Output the [X, Y] coordinate of the center of the cell containing the given text.  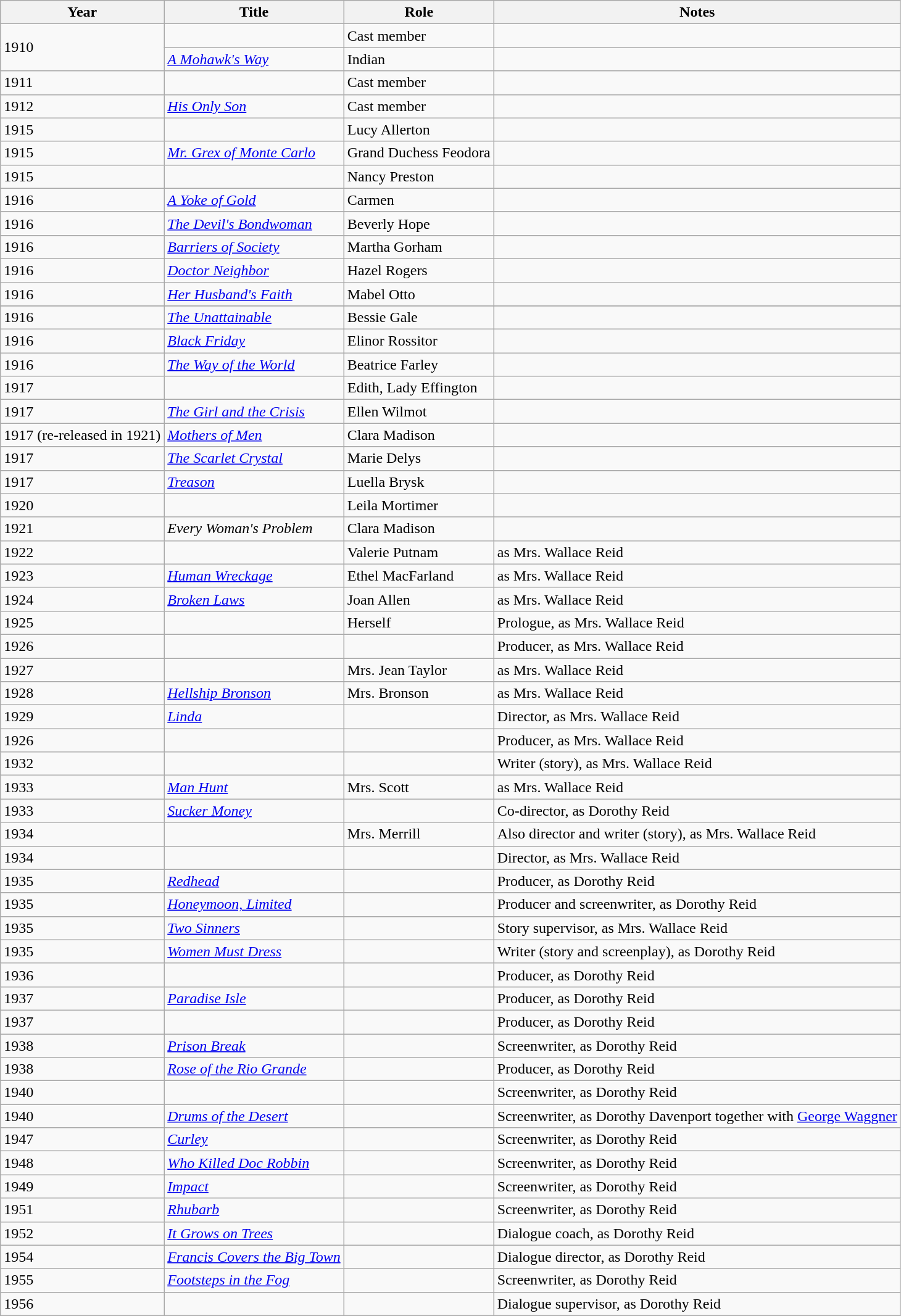
1927 [83, 669]
1912 [83, 106]
Two Sinners [254, 928]
Every Woman's Problem [254, 529]
Valerie Putnam [418, 552]
Hellship Bronson [254, 693]
Nancy Preston [418, 176]
1952 [83, 1233]
The Girl and the Crisis [254, 412]
Her Husband's Faith [254, 294]
1949 [83, 1186]
Treason [254, 482]
1947 [83, 1140]
1917 (re-released in 1921) [83, 435]
Dialogue director, as Dorothy Reid [697, 1257]
Writer (story and screenplay), as Dorothy Reid [697, 951]
1929 [83, 717]
Notes [697, 12]
Role [418, 12]
His Only Son [254, 106]
Edith, Lady Effington [418, 388]
Marie Delys [418, 458]
Herself [418, 623]
The Way of the World [254, 365]
Mrs. Jean Taylor [418, 669]
Grand Duchess Feodora [418, 153]
Rhubarb [254, 1210]
Joan Allen [418, 599]
1936 [83, 975]
Impact [254, 1186]
Sucker Money [254, 811]
A Mohawk's Way [254, 59]
1910 [83, 48]
1932 [83, 764]
A Yoke of Gold [254, 200]
Year [83, 12]
The Scarlet Crystal [254, 458]
1921 [83, 529]
Mothers of Men [254, 435]
Francis Covers the Big Town [254, 1257]
Story supervisor, as Mrs. Wallace Reid [697, 928]
Doctor Neighbor [254, 270]
The Unattainable [254, 318]
1924 [83, 599]
Carmen [418, 200]
Screenwriter, as Dorothy Davenport together with George Waggner [697, 1116]
1955 [83, 1280]
Prison Break [254, 1046]
1948 [83, 1163]
Mr. Grex of Monte Carlo [254, 153]
Who Killed Doc Robbin [254, 1163]
1956 [83, 1304]
Mabel Otto [418, 294]
Dialogue coach, as Dorothy Reid [697, 1233]
1923 [83, 576]
The Devil's Bondwoman [254, 223]
Paradise Isle [254, 998]
Dialogue supervisor, as Dorothy Reid [697, 1304]
Producer and screenwriter, as Dorothy Reid [697, 904]
Bessie Gale [418, 318]
1951 [83, 1210]
Mrs. Scott [418, 787]
Linda [254, 717]
It Grows on Trees [254, 1233]
Co-director, as Dorothy Reid [697, 811]
Footsteps in the Fog [254, 1280]
Prologue, as Mrs. Wallace Reid [697, 623]
Redhead [254, 881]
Luella Brysk [418, 482]
Mrs. Bronson [418, 693]
Indian [418, 59]
1911 [83, 83]
Rose of the Rio Grande [254, 1069]
Human Wreckage [254, 576]
Elinor Rossitor [418, 341]
Mrs. Merrill [418, 834]
Black Friday [254, 341]
1925 [83, 623]
Writer (story), as Mrs. Wallace Reid [697, 764]
Honeymoon, Limited [254, 904]
Title [254, 12]
Barriers of Society [254, 247]
Lucy Allerton [418, 130]
Ellen Wilmot [418, 412]
Women Must Dress [254, 951]
Hazel Rogers [418, 270]
Broken Laws [254, 599]
Drums of the Desert [254, 1116]
Man Hunt [254, 787]
Leila Mortimer [418, 505]
1920 [83, 505]
1922 [83, 552]
Beverly Hope [418, 223]
Also director and writer (story), as Mrs. Wallace Reid [697, 834]
Ethel MacFarland [418, 576]
1928 [83, 693]
Martha Gorham [418, 247]
Curley [254, 1140]
Beatrice Farley [418, 365]
1954 [83, 1257]
